From the cell containing the given text, extract its center point as (X, Y) coordinate. 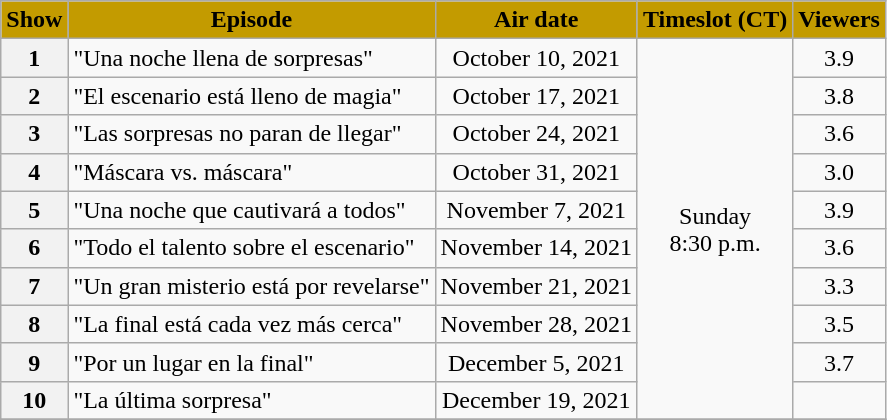
October 24, 2021 (536, 134)
December 19, 2021 (536, 400)
3.5 (840, 324)
"La final está cada vez más cerca" (252, 324)
October 31, 2021 (536, 172)
"El escenario está lleno de magia" (252, 96)
December 5, 2021 (536, 362)
7 (34, 286)
"Todo el talento sobre el escenario" (252, 248)
"Una noche llena de sorpresas" (252, 58)
Timeslot (CT) (714, 20)
"Por un lugar en la final" (252, 362)
5 (34, 210)
November 7, 2021 (536, 210)
Show (34, 20)
8 (34, 324)
1 (34, 58)
November 21, 2021 (536, 286)
3.8 (840, 96)
2 (34, 96)
Sunday 8:30 p.m. (714, 230)
Viewers (840, 20)
3.0 (840, 172)
"La última sorpresa" (252, 400)
November 14, 2021 (536, 248)
Episode (252, 20)
November 28, 2021 (536, 324)
10 (34, 400)
6 (34, 248)
"Una noche que cautivará a todos" (252, 210)
October 10, 2021 (536, 58)
9 (34, 362)
"Un gran misterio está por revelarse" (252, 286)
4 (34, 172)
3 (34, 134)
3.7 (840, 362)
October 17, 2021 (536, 96)
"Máscara vs. máscara" (252, 172)
Air date (536, 20)
3.3 (840, 286)
"Las sorpresas no paran de llegar" (252, 134)
